Provide the [x, y] coordinate of the cell's center where the given text is located.  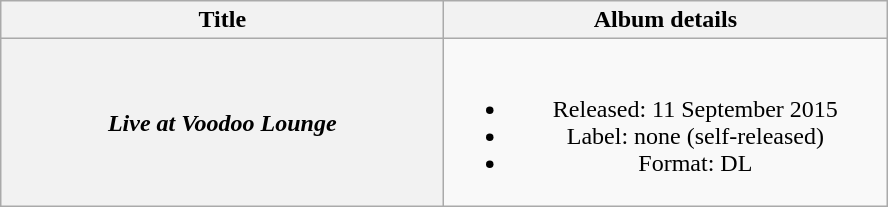
Released: 11 September 2015Label: none (self-released)Format: DL [666, 122]
Title [222, 20]
Album details [666, 20]
Live at Voodoo Lounge [222, 122]
